For the text-containing cell, return its midpoint in [X, Y] coordinate format. 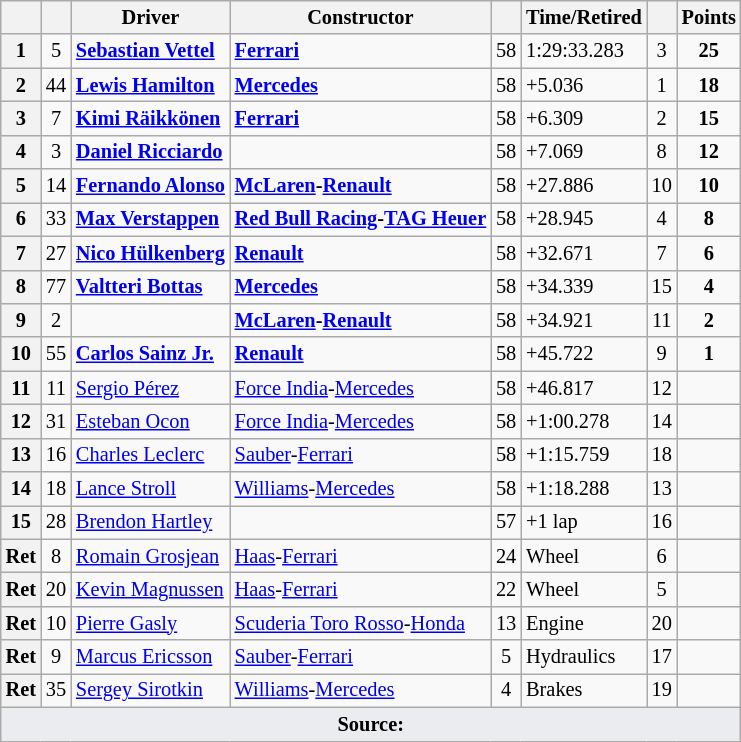
25 [709, 51]
+1:18.288 [584, 489]
Kimi Räikkönen [150, 118]
+45.722 [584, 354]
Constructor [360, 17]
35 [56, 690]
+7.069 [584, 152]
Daniel Ricciardo [150, 152]
Engine [584, 623]
Romain Grosjean [150, 556]
+6.309 [584, 118]
Max Verstappen [150, 219]
Brakes [584, 690]
Charles Leclerc [150, 455]
+28.945 [584, 219]
Marcus Ericsson [150, 657]
Pierre Gasly [150, 623]
Lance Stroll [150, 489]
Esteban Ocon [150, 421]
Time/Retired [584, 17]
+46.817 [584, 388]
1:29:33.283 [584, 51]
Sergey Sirotkin [150, 690]
19 [662, 690]
+1 lap [584, 522]
Red Bull Racing-TAG Heuer [360, 219]
Lewis Hamilton [150, 85]
+32.671 [584, 253]
Brendon Hartley [150, 522]
Sergio Pérez [150, 388]
17 [662, 657]
24 [506, 556]
27 [56, 253]
Hydraulics [584, 657]
+27.886 [584, 186]
44 [56, 85]
Carlos Sainz Jr. [150, 354]
+34.339 [584, 287]
+34.921 [584, 320]
Kevin Magnussen [150, 589]
+1:15.759 [584, 455]
Points [709, 17]
Nico Hülkenberg [150, 253]
Sebastian Vettel [150, 51]
77 [56, 287]
57 [506, 522]
Scuderia Toro Rosso-Honda [360, 623]
55 [56, 354]
Driver [150, 17]
31 [56, 421]
Valtteri Bottas [150, 287]
22 [506, 589]
33 [56, 219]
+5.036 [584, 85]
28 [56, 522]
Source: [371, 724]
Fernando Alonso [150, 186]
+1:00.278 [584, 421]
